Output the [X, Y] coordinate of the center of the cell containing the given text.  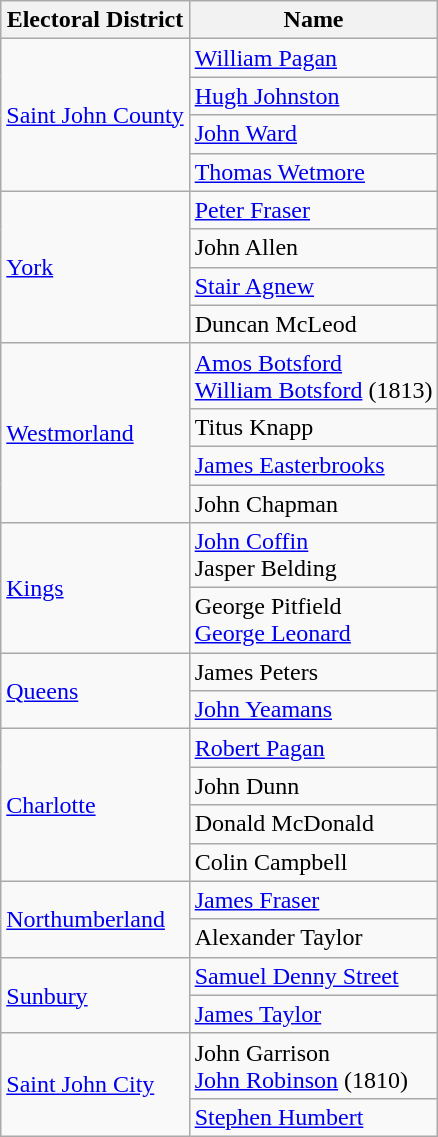
Samuel Denny Street [314, 976]
John Dunn [314, 786]
Stephen Humbert [314, 1117]
James Easterbrooks [314, 465]
John Yeamans [314, 710]
John Ward [314, 134]
York [95, 267]
John GarrisonJohn Robinson (1810) [314, 1066]
Hugh Johnston [314, 96]
Peter Fraser [314, 210]
Westmorland [95, 432]
Kings [95, 588]
Alexander Taylor [314, 938]
Donald McDonald [314, 824]
William Pagan [314, 58]
John CoffinJasper Belding [314, 556]
Stair Agnew [314, 286]
John Allen [314, 248]
Amos BotsfordWilliam Botsford (1813) [314, 376]
Saint John County [95, 115]
John Chapman [314, 503]
Saint John City [95, 1084]
Robert Pagan [314, 748]
Charlotte [95, 805]
Queens [95, 691]
Sunbury [95, 995]
George PitfieldGeorge Leonard [314, 620]
Duncan McLeod [314, 324]
James Taylor [314, 1014]
Colin Campbell [314, 862]
James Peters [314, 672]
Name [314, 20]
Northumberland [95, 919]
Thomas Wetmore [314, 172]
Titus Knapp [314, 427]
Electoral District [95, 20]
James Fraser [314, 900]
